Scan for the cell matching the given text and deliver its (X, Y) coordinate at center. 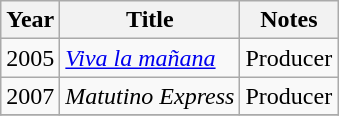
Year (30, 20)
Matutino Express (150, 96)
Notes (289, 20)
Viva la mañana (150, 58)
2007 (30, 96)
Title (150, 20)
2005 (30, 58)
